Locate the cell with the specified text and output its [x, y] center coordinate. 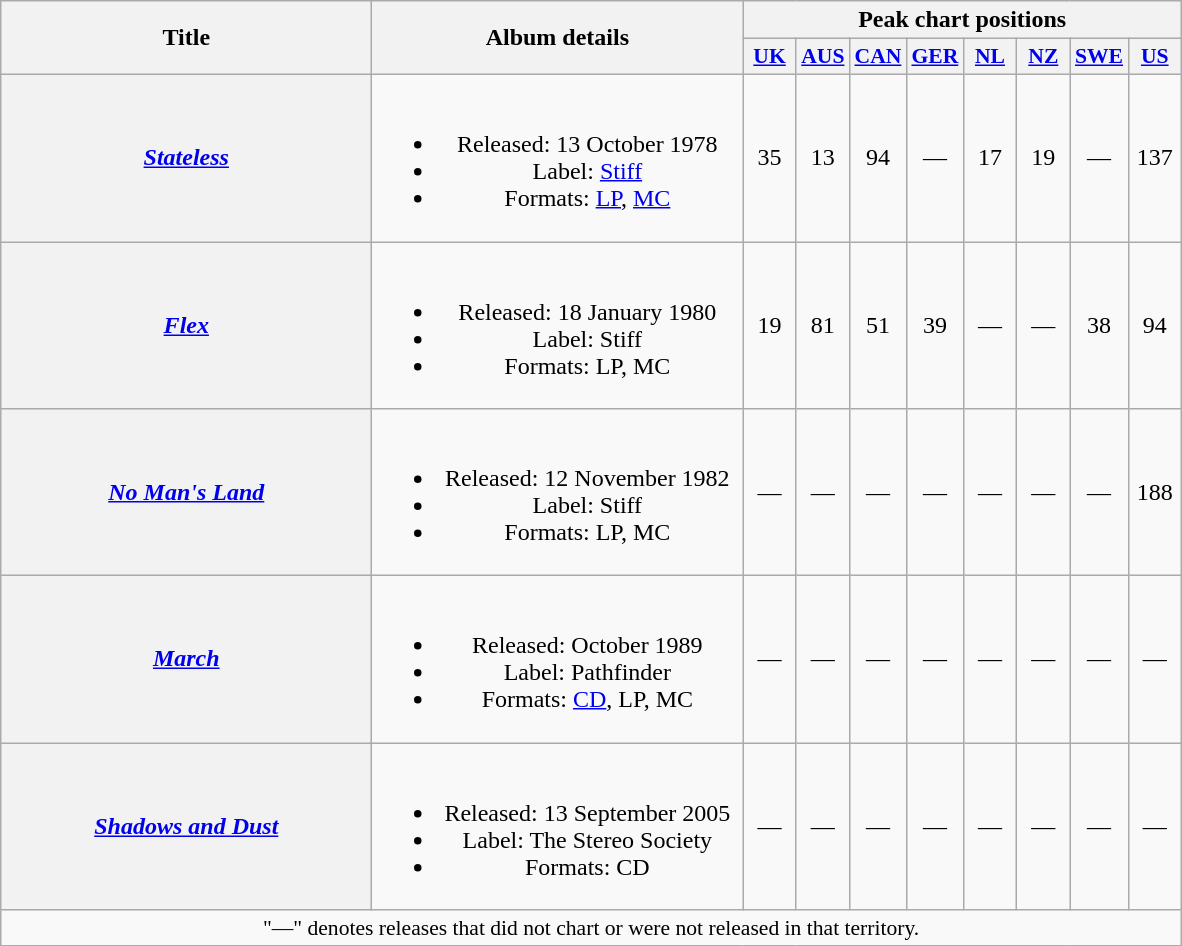
Released: 13 September 2005Label: The Stereo SocietyFormats: CD [558, 826]
Released: 18 January 1980Label: StiffFormats: LP, MC [558, 326]
NL [990, 57]
137 [1154, 158]
UK [770, 57]
"—" denotes releases that did not chart or were not released in that territory. [592, 928]
Album details [558, 38]
CAN [878, 57]
35 [770, 158]
March [186, 660]
Released: 12 November 1982Label: StiffFormats: LP, MC [558, 492]
81 [822, 326]
GER [934, 57]
17 [990, 158]
13 [822, 158]
Shadows and Dust [186, 826]
38 [1099, 326]
51 [878, 326]
SWE [1099, 57]
No Man's Land [186, 492]
AUS [822, 57]
NZ [1044, 57]
Stateless [186, 158]
39 [934, 326]
Released: October 1989Label: PathfinderFormats: CD, LP, MC [558, 660]
Title [186, 38]
Peak chart positions [962, 20]
Released: 13 October 1978Label: StiffFormats: LP, MC [558, 158]
US [1154, 57]
188 [1154, 492]
Flex [186, 326]
